Determine the [x, y] coordinate at the center of the cell enclosing the given text.  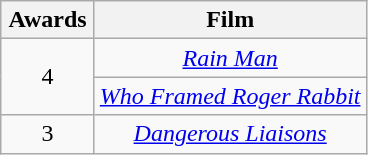
Awards [48, 20]
Rain Man [230, 58]
Dangerous Liaisons [230, 134]
Who Framed Roger Rabbit [230, 96]
3 [48, 134]
4 [48, 77]
Film [230, 20]
